Return the (X, Y) coordinate for the center point of the cell that contains the specified text.  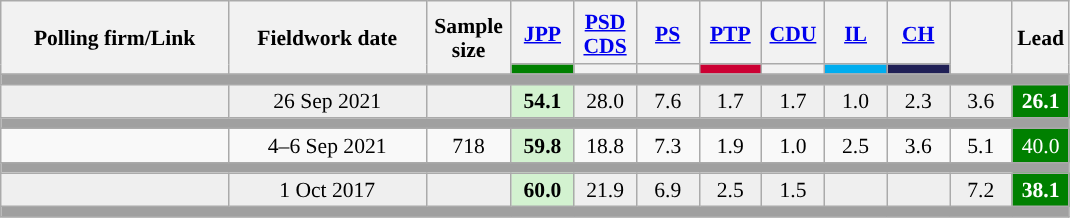
6.9 (668, 190)
1.9 (730, 146)
40.0 (1040, 146)
21.9 (606, 190)
1.5 (794, 190)
PSDCDS (606, 32)
IL (856, 32)
59.8 (542, 146)
5.1 (982, 146)
CH (918, 32)
PS (668, 32)
Lead (1040, 38)
CDU (794, 32)
54.1 (542, 101)
1 Oct 2017 (327, 190)
718 (468, 146)
4–6 Sep 2021 (327, 146)
18.8 (606, 146)
28.0 (606, 101)
2.3 (918, 101)
JPP (542, 32)
7.3 (668, 146)
Sample size (468, 38)
38.1 (1040, 190)
7.2 (982, 190)
PTP (730, 32)
Fieldwork date (327, 38)
7.6 (668, 101)
Polling firm/Link (115, 38)
26.1 (1040, 101)
60.0 (542, 190)
26 Sep 2021 (327, 101)
